Find where the given text appears and provide that cell's center as [x, y] coordinate. 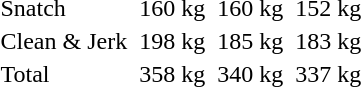
198 kg [172, 41]
185 kg [250, 41]
